Detect which cell encompasses the target text, then output its (x, y) center coordinate. 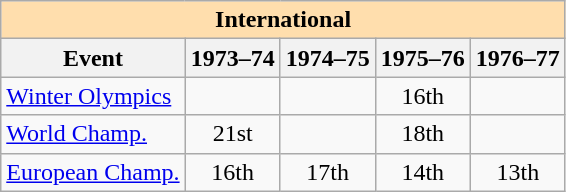
1975–76 (422, 58)
13th (518, 172)
14th (422, 172)
1974–75 (328, 58)
European Champ. (93, 172)
1976–77 (518, 58)
1973–74 (232, 58)
17th (328, 172)
Event (93, 58)
Winter Olympics (93, 96)
18th (422, 134)
International (284, 20)
21st (232, 134)
World Champ. (93, 134)
